Return (X, Y) of the center of cell containing provided text 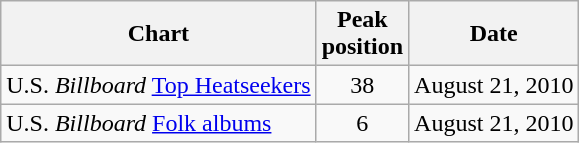
38 (362, 85)
U.S. Billboard Folk albums (158, 123)
Chart (158, 34)
U.S. Billboard Top Heatseekers (158, 85)
Date (494, 34)
Peakposition (362, 34)
6 (362, 123)
